Pinpoint the cell where the given text exists, returning its [x, y] midpoint coordinate. 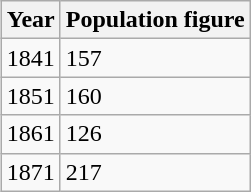
1841 [30, 58]
1851 [30, 96]
Year [30, 20]
126 [155, 134]
157 [155, 58]
160 [155, 96]
217 [155, 172]
1861 [30, 134]
1871 [30, 172]
Population figure [155, 20]
